Locate the cell with the specified text and output its (X, Y) center coordinate. 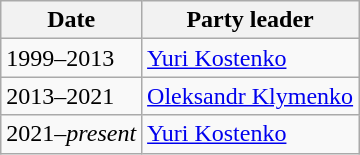
Party leader (250, 20)
2021–present (72, 134)
2013–2021 (72, 96)
1999–2013 (72, 58)
Oleksandr Klymenko (250, 96)
Date (72, 20)
